Scan for the cell matching the given text and deliver its [X, Y] coordinate at center. 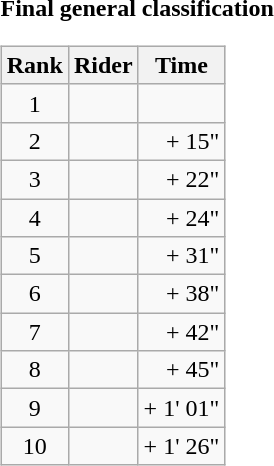
+ 42" [182, 332]
2 [34, 141]
1 [34, 103]
4 [34, 217]
+ 31" [182, 256]
10 [34, 446]
+ 1' 01" [182, 408]
7 [34, 332]
+ 22" [182, 179]
Time [182, 65]
+ 38" [182, 294]
9 [34, 408]
Rank [34, 65]
Rider [103, 65]
+ 15" [182, 141]
3 [34, 179]
8 [34, 370]
+ 24" [182, 217]
+ 45" [182, 370]
6 [34, 294]
5 [34, 256]
+ 1' 26" [182, 446]
